Determine the [X, Y] coordinate at the center of the cell enclosing the given text.  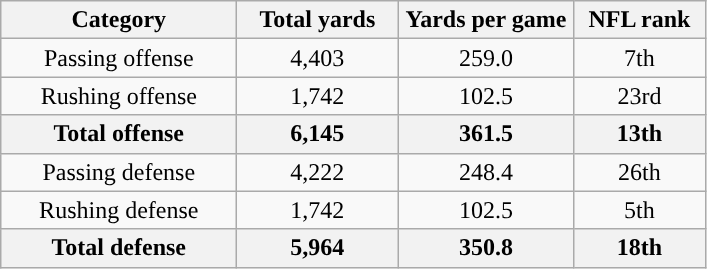
Total offense [119, 134]
Passing offense [119, 58]
7th [640, 58]
6,145 [318, 134]
5th [640, 210]
Passing defense [119, 172]
23rd [640, 96]
4,222 [318, 172]
361.5 [486, 134]
18th [640, 248]
13th [640, 134]
Rushing offense [119, 96]
350.8 [486, 248]
Rushing defense [119, 210]
NFL rank [640, 20]
5,964 [318, 248]
26th [640, 172]
Total yards [318, 20]
248.4 [486, 172]
Total defense [119, 248]
4,403 [318, 58]
259.0 [486, 58]
Category [119, 20]
Yards per game [486, 20]
